Return the (x, y) coordinate for the center point of the cell that contains the specified text.  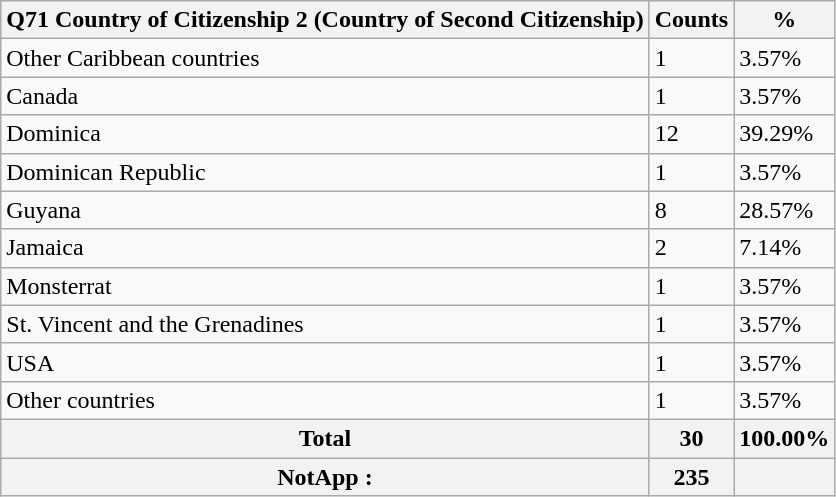
235 (691, 477)
2 (691, 248)
7.14% (784, 248)
Jamaica (325, 248)
Total (325, 438)
39.29% (784, 134)
Guyana (325, 210)
Canada (325, 96)
Dominica (325, 134)
NotApp : (325, 477)
Other countries (325, 400)
USA (325, 362)
Monsterrat (325, 286)
8 (691, 210)
100.00% (784, 438)
% (784, 20)
28.57% (784, 210)
St. Vincent and the Grenadines (325, 324)
30 (691, 438)
12 (691, 134)
Dominican Republic (325, 172)
Other Caribbean countries (325, 58)
Counts (691, 20)
Q71 Country of Citizenship 2 (Country of Second Citizenship) (325, 20)
